Determine the [x, y] coordinate at the center of the cell enclosing the given text.  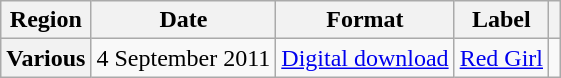
Format [365, 20]
4 September 2011 [184, 58]
Digital download [365, 58]
Date [184, 20]
Red Girl [501, 58]
Various [46, 58]
Label [501, 20]
Region [46, 20]
